Capture the cell that displays the provided text and extract its [X, Y] central coordinate. 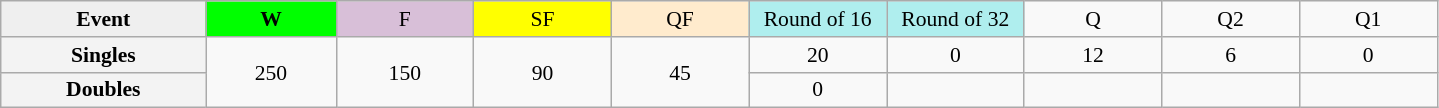
Doubles [104, 90]
Event [104, 19]
150 [405, 72]
SF [543, 19]
QF [680, 19]
Q [1093, 19]
F [405, 19]
Singles [104, 55]
45 [680, 72]
W [271, 19]
6 [1231, 55]
Round of 16 [818, 19]
250 [271, 72]
20 [818, 55]
Q2 [1231, 19]
Q1 [1368, 19]
90 [543, 72]
Round of 32 [955, 19]
12 [1093, 55]
